Output the [x, y] coordinate of the center of the cell containing the given text.  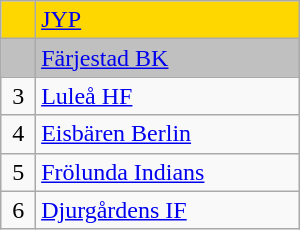
Färjestad BK [168, 58]
5 [18, 172]
4 [18, 134]
Frölunda Indians [168, 172]
Eisbären Berlin [168, 134]
JYP [168, 20]
6 [18, 210]
3 [18, 96]
Luleå HF [168, 96]
Djurgårdens IF [168, 210]
